Determine the [X, Y] coordinate at the center of the cell enclosing the given text.  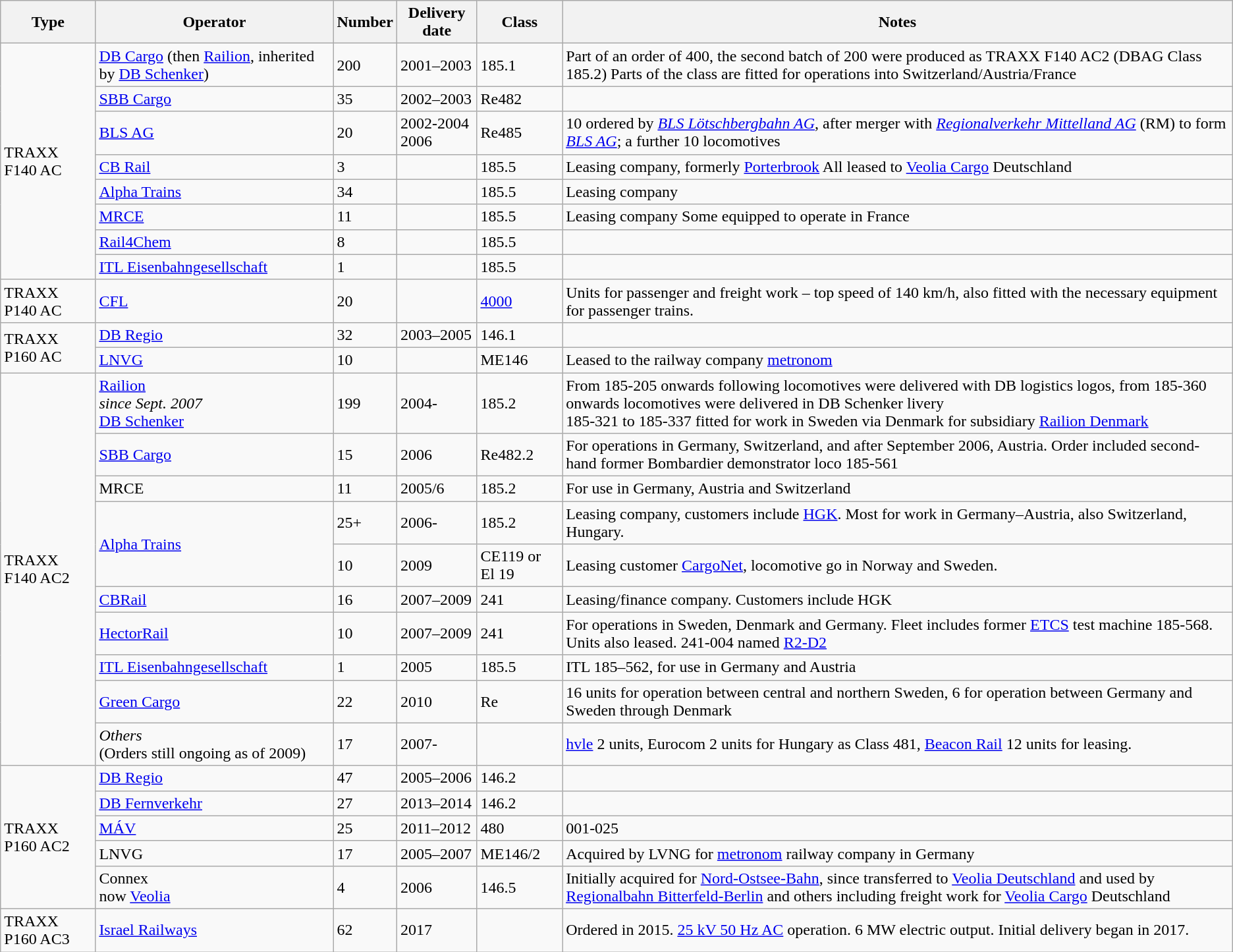
Green Cargo [215, 701]
DB Cargo (then Railion, inherited by DB Schenker) [215, 65]
Operator [215, 22]
2010 [437, 701]
22 [365, 701]
2005 [437, 667]
8 [365, 242]
Leasing company, customers include HGK. Most for work in Germany–Austria, also Switzerland, Hungary. [898, 523]
47 [365, 778]
16 [365, 600]
CBRail [215, 600]
001-025 [898, 828]
Number [365, 22]
TRAXX P160 AC3 [48, 930]
2003–2005 [437, 335]
35 [365, 99]
TRAXX F140 AC [48, 161]
TRAXX P160 AC [48, 347]
For use in Germany, Austria and Switzerland [898, 489]
MÁV [215, 828]
2005–2006 [437, 778]
Delivery date [437, 22]
HectorRail [215, 634]
Leasing company Some equipped to operate in France [898, 217]
Re [520, 701]
27 [365, 803]
Israel Railways [215, 930]
ME146 [520, 360]
146.1 [520, 335]
25+ [365, 523]
hvle 2 units, Eurocom 2 units for Hungary as Class 481, Beacon Rail 12 units for leasing. [898, 744]
TRAXX F140 AC2 [48, 569]
2002–2003 [437, 99]
3 [365, 167]
199 [365, 403]
Leasing/finance company. Customers include HGK [898, 600]
DB Fernverkehr [215, 803]
32 [365, 335]
For operations in Germany, Switzerland, and after September 2006, Austria. Order included second-hand former Bombardier demonstrator loco 185-561 [898, 455]
Leasing company [898, 192]
2017 [437, 930]
Leased to the railway company metronom [898, 360]
200 [365, 65]
480 [520, 828]
25 [365, 828]
2002-20042006 [437, 133]
ME146/2 [520, 853]
Re482 [520, 99]
2006- [437, 523]
TRAXX P140 AC [48, 300]
CFL [215, 300]
15 [365, 455]
Rail4Chem [215, 242]
4 [365, 887]
Connexnow Veolia [215, 887]
Leasing company, formerly Porterbrook All leased to Veolia Cargo Deutschland [898, 167]
Units for passenger and freight work – top speed of 140 km/h, also fitted with the necessary equipment for passenger trains. [898, 300]
Ordered in 2015. 25 kV 50 Hz AC operation. 6 MW electric output. Initial delivery began in 2017. [898, 930]
2007- [437, 744]
2001–2003 [437, 65]
Re485 [520, 133]
146.5 [520, 887]
CE119 or El 19 [520, 565]
2004- [437, 403]
Notes [898, 22]
CB Rail [215, 167]
Others(Orders still ongoing as of 2009) [215, 744]
Re482.2 [520, 455]
2009 [437, 565]
34 [365, 192]
2005–2007 [437, 853]
Acquired by LVNG for metronom railway company in Germany [898, 853]
Leasing customer CargoNet, locomotive go in Norway and Sweden. [898, 565]
TRAXX P160 AC2 [48, 837]
2013–2014 [437, 803]
Railionsince Sept. 2007DB Schenker [215, 403]
For operations in Sweden, Denmark and Germany. Fleet includes former ETCS test machine 185-568. Units also leased. 241-004 named R2-D2 [898, 634]
10 ordered by BLS Lötschbergbahn AG, after merger with Regionalverkehr Mittelland AG (RM) to form BLS AG; a further 10 locomotives [898, 133]
2005/6 [437, 489]
Type [48, 22]
4000 [520, 300]
Class [520, 22]
ITL 185–562, for use in Germany and Austria [898, 667]
185.1 [520, 65]
BLS AG [215, 133]
2011–2012 [437, 828]
16 units for operation between central and northern Sweden, 6 for operation between Germany and Sweden through Denmark [898, 701]
62 [365, 930]
